Extract the (X, Y) coordinate from the center of the cell holding the provided text.  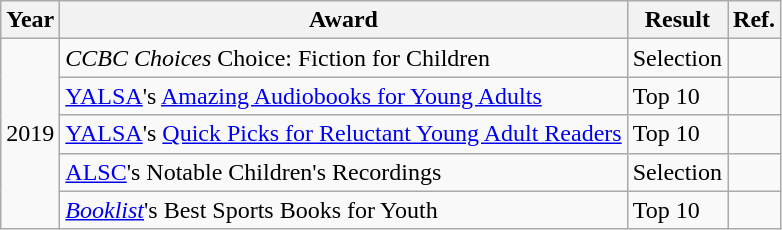
CCBC Choices Choice: Fiction for Children (344, 58)
Booklist's Best Sports Books for Youth (344, 210)
2019 (30, 134)
YALSA's Amazing Audiobooks for Young Adults (344, 96)
ALSC's Notable Children's Recordings (344, 172)
YALSA's Quick Picks for Reluctant Young Adult Readers (344, 134)
Year (30, 20)
Ref. (754, 20)
Award (344, 20)
Result (677, 20)
